Capture the cell that displays the provided text and extract its [X, Y] central coordinate. 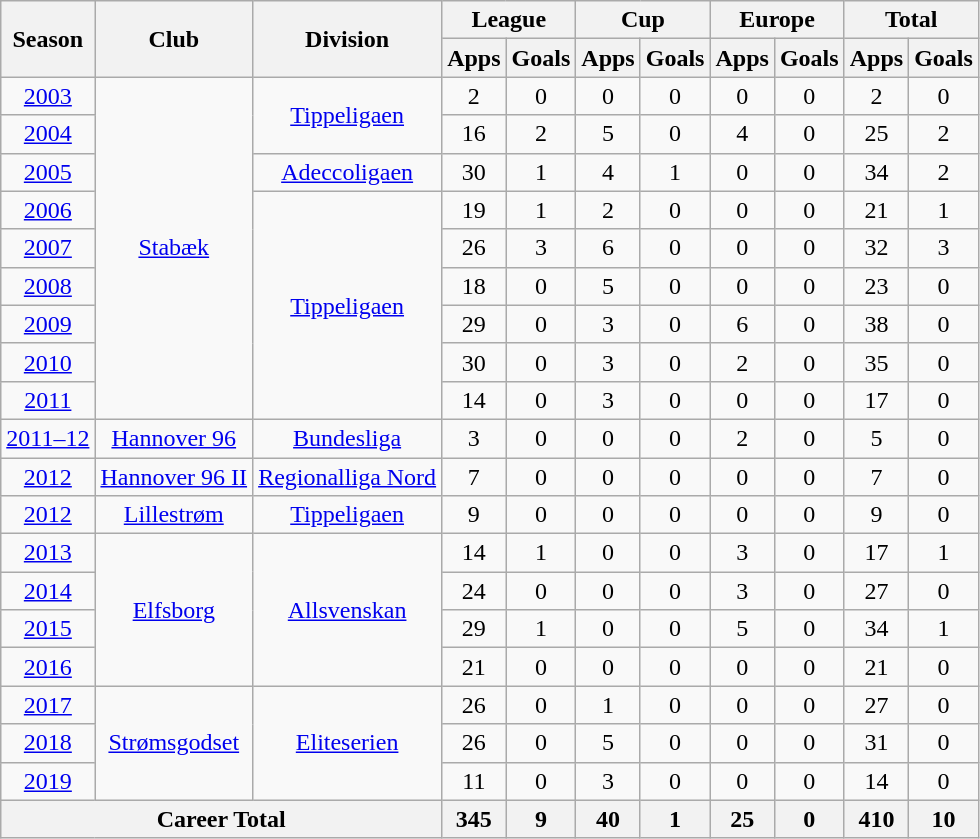
Total [911, 20]
10 [944, 819]
38 [876, 324]
2003 [48, 96]
24 [474, 591]
11 [474, 781]
Eliteserien [348, 743]
2006 [48, 210]
Allsvenskan [348, 610]
345 [474, 819]
410 [876, 819]
2011 [48, 400]
Career Total [222, 819]
35 [876, 362]
16 [474, 134]
2018 [48, 743]
2004 [48, 134]
32 [876, 248]
2009 [48, 324]
18 [474, 286]
Elfsborg [174, 610]
Strømsgodset [174, 743]
Hannover 96 II [174, 477]
Stabæk [174, 248]
Season [48, 39]
Division [348, 39]
2010 [48, 362]
19 [474, 210]
2014 [48, 591]
Bundesliga [348, 438]
2007 [48, 248]
Regionalliga Nord [348, 477]
23 [876, 286]
40 [608, 819]
Club [174, 39]
Europe [777, 20]
31 [876, 743]
2011–12 [48, 438]
2008 [48, 286]
Adeccoligaen [348, 172]
2005 [48, 172]
2013 [48, 553]
Lillestrøm [174, 515]
2019 [48, 781]
2017 [48, 705]
2016 [48, 667]
Hannover 96 [174, 438]
Cup [643, 20]
League [509, 20]
2015 [48, 629]
